Scan for the cell matching the given text and deliver its (x, y) coordinate at center. 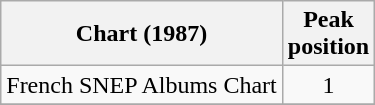
Chart (1987) (142, 34)
Peakposition (328, 34)
French SNEP Albums Chart (142, 85)
1 (328, 85)
